Find where the given text appears and provide that cell's center as [x, y] coordinate. 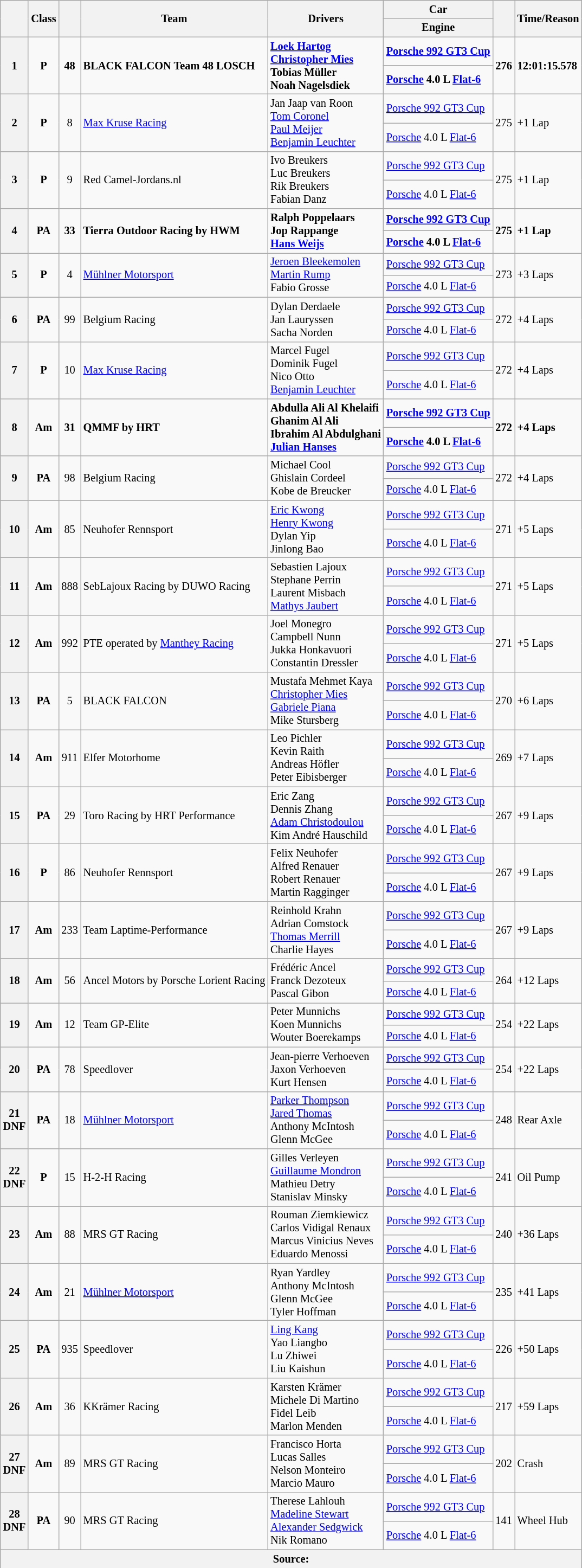
Team [174, 18]
Eric Zang Dennis Zhang Adam Christodoulou Kim André Hauschild [326, 815]
26 [15, 1406]
11 [15, 586]
Francisco Horta Lucas Salles Nelson Monteiro Marcio Mauro [326, 1464]
BLACK FALCON [174, 701]
1 [15, 66]
233 [69, 930]
29 [69, 815]
Ancel Motors by Porsche Lorient Racing [174, 981]
Source: [292, 1559]
Class [43, 18]
Marcel Fugel Dominik Fugel Nico Otto Benjamin Leuchter [326, 370]
Reinhold Krahn Adrian Comstock Thomas Merrill Charlie Hayes [326, 930]
Rouman Ziemkiewicz Carlos Vidigal Renaux Marcus Vinicius Neves Eduardo Menossi [326, 1235]
+50 Laps [548, 1349]
25 [15, 1349]
+36 Laps [548, 1235]
935 [69, 1349]
992 [69, 644]
21 [69, 1292]
99 [69, 319]
85 [69, 529]
Mustafa Mehmet Kaya Christopher Mies Gabriele Piana Mike Stursberg [326, 701]
78 [69, 1069]
23 [15, 1235]
Loek Hartog Christopher Mies Tobias Müller Noah Nagelsdiek [326, 66]
3 [15, 180]
22DNF [15, 1177]
31 [69, 427]
PTE operated by Manthey Racing [174, 644]
SebLajoux Racing by DUWO Racing [174, 586]
248 [504, 1120]
+3 Laps [548, 275]
+12 Laps [548, 981]
Joel Monegro Campbell Nunn Jukka Honkavuori Constantin Dressler [326, 644]
19 [15, 1025]
12:01:15.578 [548, 66]
KKrämer Racing [174, 1406]
Felix Neuhofer Alfred Renauer Robert Renauer Martin Ragginger [326, 872]
Engine [438, 28]
Frédéric Ancel Franck Dezoteux Pascal Gibon [326, 981]
Michael Cool Ghislain Cordeel Kobe de Breucker [326, 478]
217 [504, 1406]
36 [69, 1406]
911 [69, 758]
2 [15, 123]
98 [69, 478]
Rear Axle [548, 1120]
Elfer Motorhome [174, 758]
21DNF [15, 1120]
Parker Thompson Jared Thomas Anthony McIntosh Glenn McGee [326, 1120]
56 [69, 981]
Jean-pierre Verhoeven Jaxon Verhoeven Kurt Hensen [326, 1069]
Gilles Verleyen Guillaume Mondron Mathieu Detry Stanislav Minsky [326, 1177]
241 [504, 1177]
86 [69, 872]
Car [438, 9]
90 [69, 1521]
Jan Jaap van Roon Tom Coronel Paul Meijer Benjamin Leuchter [326, 123]
Tierra Outdoor Racing by HWM [174, 231]
Peter Munnichs Koen Munnichs Wouter Boerekamps [326, 1025]
27DNF [15, 1464]
6 [15, 319]
888 [69, 586]
Team Laptime-Performance [174, 930]
264 [504, 981]
Red Camel-Jordans.nl [174, 180]
Ryan Yardley Anthony McIntosh Glenn McGee Tyler Hoffman [326, 1292]
Jeroen Bleekemolen Martin Rump Fabio Grosse [326, 275]
33 [69, 231]
17 [15, 930]
BLACK FALCON Team 48 LOSCH [174, 66]
+59 Laps [548, 1406]
24 [15, 1292]
Oil Pump [548, 1177]
Team GP-Elite [174, 1025]
Dylan Derdaele Jan Lauryssen Sacha Norden [326, 319]
28DNF [15, 1521]
13 [15, 701]
202 [504, 1464]
14 [15, 758]
Leo Pichler Kevin Raith Andreas Höfler Peter Eibisberger [326, 758]
240 [504, 1235]
235 [504, 1292]
+6 Laps [548, 701]
16 [15, 872]
20 [15, 1069]
Time/Reason [548, 18]
Eric Kwong Henry Kwong Dylan Yip Jinlong Bao [326, 529]
Toro Racing by HRT Performance [174, 815]
273 [504, 275]
Drivers [326, 18]
141 [504, 1521]
276 [504, 66]
270 [504, 701]
7 [15, 370]
Karsten Krämer Michele Di Martino Fidel Leib Marlon Menden [326, 1406]
H-2-H Racing [174, 1177]
Wheel Hub [548, 1521]
48 [69, 66]
Therese Lahlouh Madeline Stewart Alexander Sedgwick Nik Romano [326, 1521]
Ling Kang Yao Liangbo Lu Zhiwei Liu Kaishun [326, 1349]
269 [504, 758]
Ralph Poppelaars Jop Rappange Hans Weijs [326, 231]
88 [69, 1235]
Abdulla Ali Al Khelaifi Ghanim Al Ali Ibrahim Al Abdulghani Julian Hanses [326, 427]
Crash [548, 1464]
89 [69, 1464]
226 [504, 1349]
Ivo Breukers Luc Breukers Rik Breukers Fabian Danz [326, 180]
+41 Laps [548, 1292]
Sebastien Lajoux Stephane Perrin Laurent Misbach Mathys Jaubert [326, 586]
+7 Laps [548, 758]
QMMF by HRT [174, 427]
